Identify which cell holds the provided text, then report its [x, y] central coordinate. 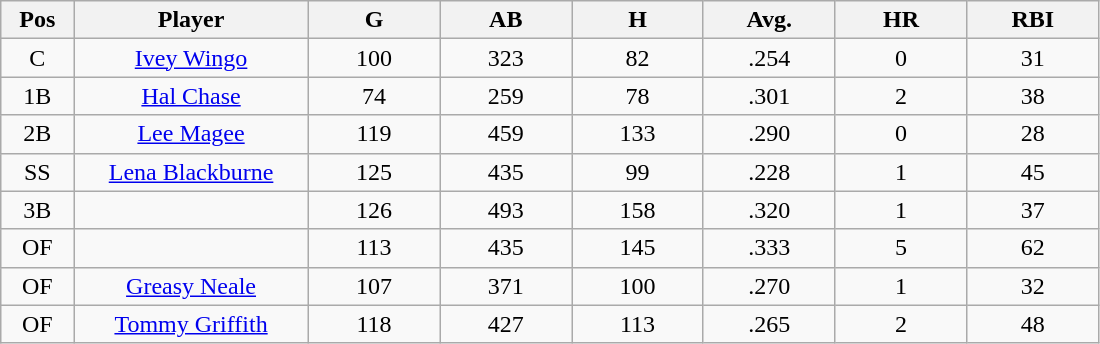
259 [506, 96]
78 [638, 96]
H [638, 20]
459 [506, 134]
.333 [769, 248]
Lee Magee [191, 134]
32 [1033, 286]
37 [1033, 210]
427 [506, 324]
133 [638, 134]
323 [506, 58]
5 [901, 248]
Pos [38, 20]
99 [638, 172]
HR [901, 20]
Lena Blackburne [191, 172]
Tommy Griffith [191, 324]
.254 [769, 58]
158 [638, 210]
82 [638, 58]
1B [38, 96]
SS [38, 172]
2B [38, 134]
74 [374, 96]
28 [1033, 134]
.265 [769, 324]
3B [38, 210]
C [38, 58]
G [374, 20]
145 [638, 248]
Greasy Neale [191, 286]
AB [506, 20]
126 [374, 210]
119 [374, 134]
31 [1033, 58]
Player [191, 20]
371 [506, 286]
.320 [769, 210]
.301 [769, 96]
62 [1033, 248]
RBI [1033, 20]
45 [1033, 172]
48 [1033, 324]
Ivey Wingo [191, 58]
Hal Chase [191, 96]
.270 [769, 286]
493 [506, 210]
.290 [769, 134]
.228 [769, 172]
118 [374, 324]
38 [1033, 96]
107 [374, 286]
Avg. [769, 20]
125 [374, 172]
